Detect which cell encompasses the target text, then output its (X, Y) center coordinate. 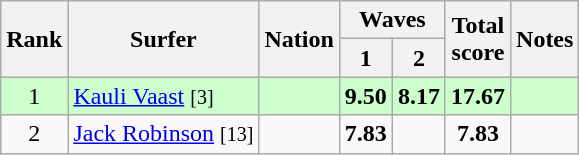
Notes (545, 39)
9.50 (366, 96)
17.67 (478, 96)
Totalscore (478, 39)
8.17 (418, 96)
Nation (299, 39)
Waves (392, 20)
Surfer (164, 39)
Kauli Vaast [3] (164, 96)
Rank (34, 39)
Jack Robinson [13] (164, 134)
